Pinpoint the cell where the given text exists, returning its [X, Y] midpoint coordinate. 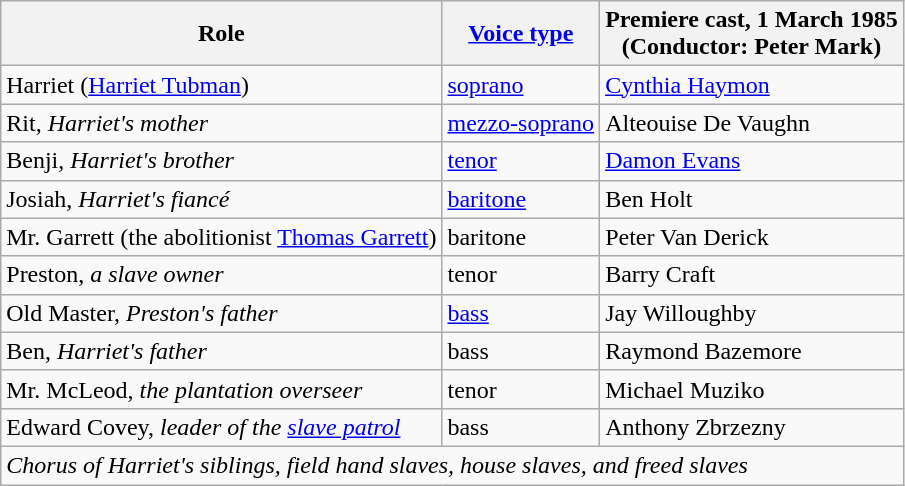
Ben Holt [752, 199]
Edward Covey, leader of the slave patrol [222, 427]
Raymond Bazemore [752, 351]
Role [222, 34]
Michael Muziko [752, 389]
Anthony Zbrzezny [752, 427]
Old Master, Preston's father [222, 313]
Harriet (Harriet Tubman) [222, 85]
mezzo-soprano [521, 123]
Preston, a slave owner [222, 275]
Rit, Harriet's mother [222, 123]
Damon Evans [752, 161]
Mr. Garrett (the abolitionist Thomas Garrett) [222, 237]
Ben, Harriet's father [222, 351]
Mr. McLeod, the plantation overseer [222, 389]
Premiere cast, 1 March 1985(Conductor: Peter Mark) [752, 34]
Alteouise De Vaughn [752, 123]
Cynthia Haymon [752, 85]
soprano [521, 85]
Benji, Harriet's brother [222, 161]
Voice type [521, 34]
Chorus of Harriet's siblings, field hand slaves, house slaves, and freed slaves [452, 465]
Josiah, Harriet's fiancé [222, 199]
Jay Willoughby [752, 313]
Peter Van Derick [752, 237]
Barry Craft [752, 275]
